Extract the (X, Y) coordinate from the center of the cell holding the provided text.  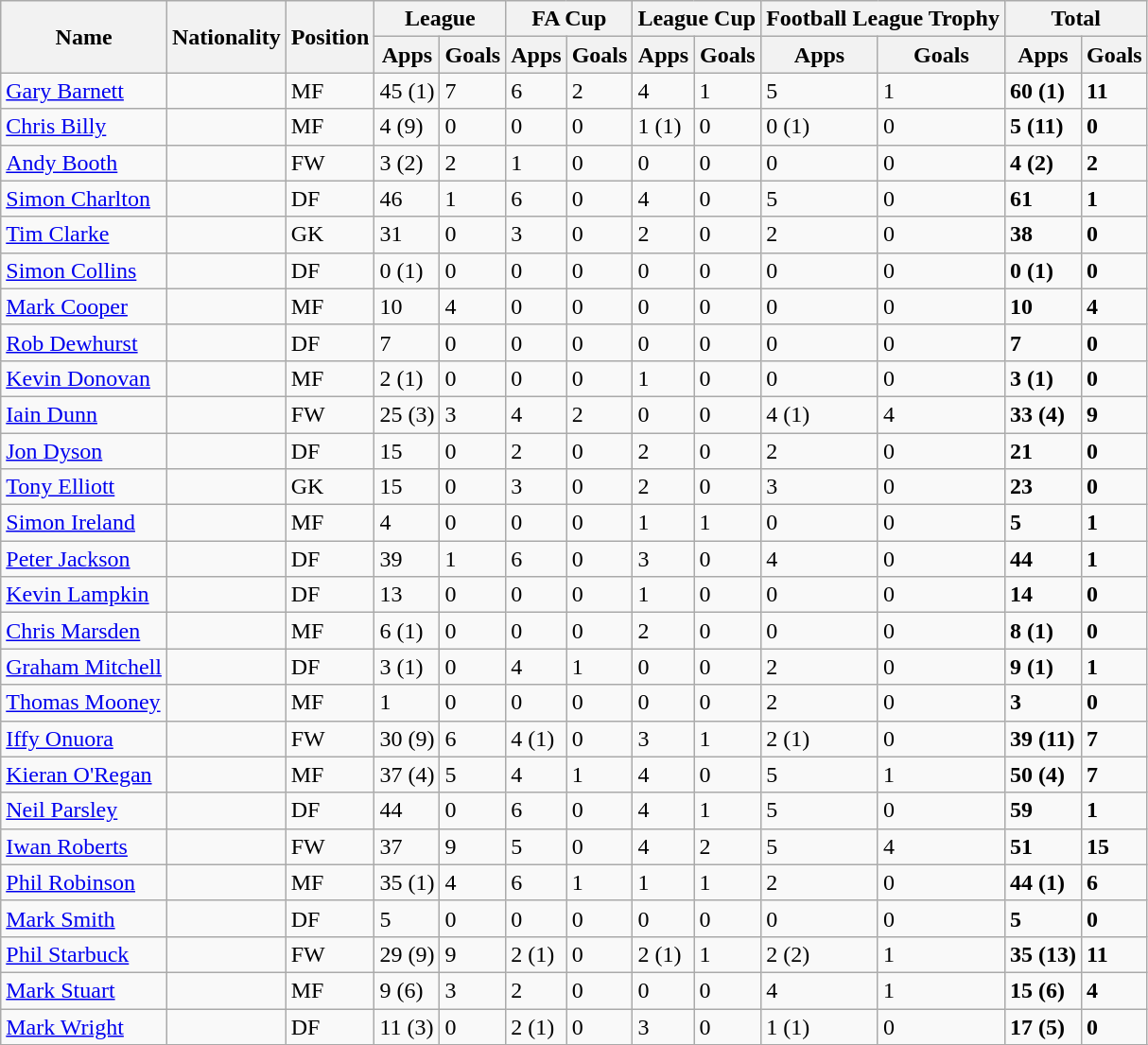
29 (9) (407, 954)
14 (1042, 595)
Tony Elliott (84, 487)
15 (6) (1042, 990)
3 (2) (407, 163)
Nationality (226, 37)
37 (4) (407, 775)
Simon Charlton (84, 199)
Gary Barnett (84, 91)
Graham Mitchell (84, 667)
Jon Dyson (84, 451)
35 (13) (1042, 954)
Tim Clarke (84, 235)
37 (407, 846)
2 (2) (820, 954)
Phil Robinson (84, 882)
League (441, 19)
33 (4) (1042, 414)
FA Cup (569, 19)
League Cup (697, 19)
Neil Parsley (84, 810)
Iain Dunn (84, 414)
Mark Smith (84, 918)
17 (5) (1042, 1026)
30 (9) (407, 739)
Peter Jackson (84, 559)
21 (1042, 451)
39 (407, 559)
9 (6) (407, 990)
Simon Ireland (84, 523)
60 (1) (1042, 91)
Position (330, 37)
46 (407, 199)
Chris Billy (84, 127)
Andy Booth (84, 163)
61 (1042, 199)
Iwan Roberts (84, 846)
13 (407, 595)
Simon Collins (84, 270)
6 (1) (407, 631)
Kevin Donovan (84, 378)
Total (1076, 19)
Kieran O'Regan (84, 775)
25 (3) (407, 414)
4 (2) (1042, 163)
8 (1) (1042, 631)
Chris Marsden (84, 631)
Phil Starbuck (84, 954)
Name (84, 37)
45 (1) (407, 91)
50 (4) (1042, 775)
Mark Cooper (84, 306)
Mark Stuart (84, 990)
39 (11) (1042, 739)
23 (1042, 487)
Kevin Lampkin (84, 595)
Rob Dewhurst (84, 342)
59 (1042, 810)
Football League Trophy (883, 19)
4 (9) (407, 127)
31 (407, 235)
35 (1) (407, 882)
9 (1) (1042, 667)
5 (11) (1042, 127)
38 (1042, 235)
Iffy Onuora (84, 739)
51 (1042, 846)
11 (3) (407, 1026)
44 (1) (1042, 882)
Mark Wright (84, 1026)
Thomas Mooney (84, 703)
